Output the (X, Y) coordinate of the center of the cell containing the given text.  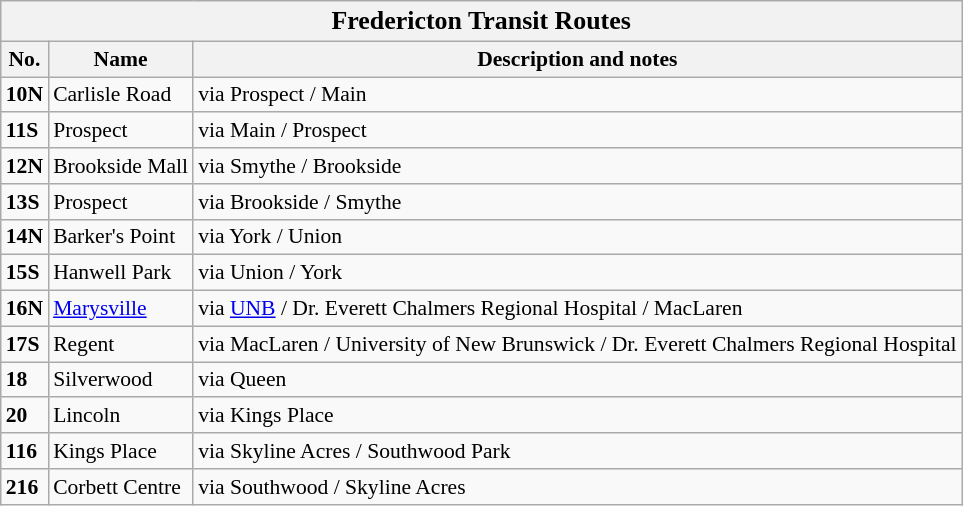
11S (24, 131)
via Union / York (577, 273)
Lincoln (120, 416)
Brookside Mall (120, 166)
17S (24, 344)
16N (24, 309)
Silverwood (120, 380)
14N (24, 237)
via Brookside / Smythe (577, 202)
Marysville (120, 309)
via MacLaren / University of New Brunswick / Dr. Everett Chalmers Regional Hospital (577, 344)
Corbett Centre (120, 487)
via Smythe / Brookside (577, 166)
15S (24, 273)
via UNB / Dr. Everett Chalmers Regional Hospital / MacLaren (577, 309)
Regent (120, 344)
Carlisle Road (120, 95)
Description and notes (577, 59)
116 (24, 451)
via Main / Prospect (577, 131)
10N (24, 95)
Kings Place (120, 451)
12N (24, 166)
18 (24, 380)
216 (24, 487)
via Skyline Acres / Southwood Park (577, 451)
via Queen (577, 380)
via Southwood / Skyline Acres (577, 487)
13S (24, 202)
Fredericton Transit Routes (482, 21)
No. (24, 59)
20 (24, 416)
via Kings Place (577, 416)
Barker's Point (120, 237)
via York / Union (577, 237)
Name (120, 59)
via Prospect / Main (577, 95)
Hanwell Park (120, 273)
